Capture the cell that displays the provided text and extract its [x, y] central coordinate. 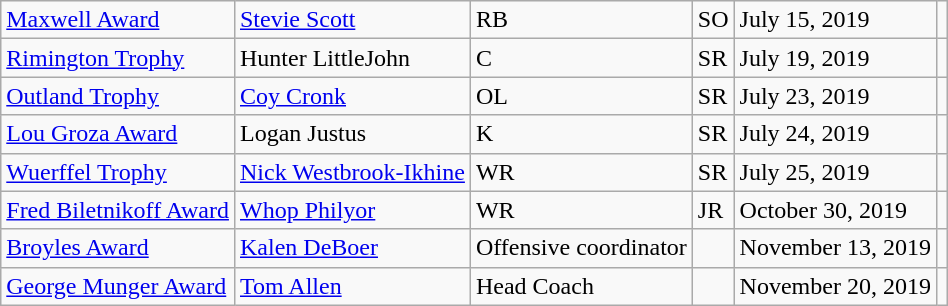
Tom Allen [352, 286]
Wuerffel Trophy [118, 172]
Outland Trophy [118, 96]
Whop Philyor [352, 210]
October 30, 2019 [835, 210]
George Munger Award [118, 286]
July 23, 2019 [835, 96]
Offensive coordinator [581, 248]
Rimington Trophy [118, 58]
Hunter LittleJohn [352, 58]
RB [581, 20]
Fred Biletnikoff Award [118, 210]
July 19, 2019 [835, 58]
JR [713, 210]
November 20, 2019 [835, 286]
Head Coach [581, 286]
Kalen DeBoer [352, 248]
July 25, 2019 [835, 172]
SO [713, 20]
Lou Groza Award [118, 134]
OL [581, 96]
Logan Justus [352, 134]
Nick Westbrook-Ikhine [352, 172]
July 15, 2019 [835, 20]
Coy Cronk [352, 96]
Maxwell Award [118, 20]
C [581, 58]
July 24, 2019 [835, 134]
November 13, 2019 [835, 248]
Broyles Award [118, 248]
Stevie Scott [352, 20]
K [581, 134]
